Identify which cell holds the provided text, then report its (X, Y) central coordinate. 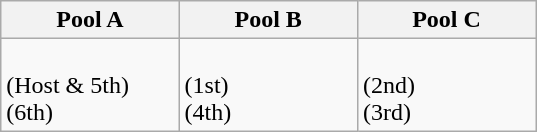
(2nd) (3rd) (446, 85)
Pool A (90, 20)
Pool C (446, 20)
(1st) (4th) (268, 85)
(Host & 5th) (6th) (90, 85)
Pool B (268, 20)
